From the cell containing the given text, extract its center point as [x, y] coordinate. 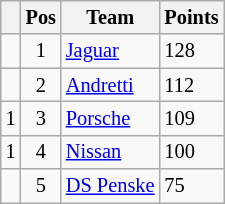
3 [41, 118]
Pos [41, 17]
Team [110, 17]
109 [191, 118]
100 [191, 152]
2 [41, 85]
112 [191, 85]
4 [41, 152]
Andretti [110, 85]
75 [191, 186]
Points [191, 17]
Nissan [110, 152]
DS Penske [110, 186]
5 [41, 186]
Porsche [110, 118]
Jaguar [110, 51]
128 [191, 51]
